For the text-containing cell, return its midpoint in (x, y) coordinate format. 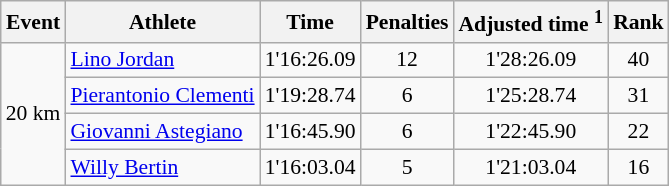
16 (638, 167)
Giovanni Astegiano (162, 132)
Lino Jordan (162, 60)
1'28:26.09 (530, 60)
20 km (34, 113)
31 (638, 96)
Time (310, 22)
Adjusted time 1 (530, 22)
Rank (638, 22)
5 (408, 167)
Athlete (162, 22)
1'19:28.74 (310, 96)
Penalties (408, 22)
1'16:03.04 (310, 167)
Willy Bertin (162, 167)
1'22:45.90 (530, 132)
1'25:28.74 (530, 96)
1'16:26.09 (310, 60)
12 (408, 60)
Event (34, 22)
1'16:45.90 (310, 132)
22 (638, 132)
Pierantonio Clementi (162, 96)
40 (638, 60)
1'21:03.04 (530, 167)
